Determine the (x, y) coordinate at the center of the cell enclosing the given text.  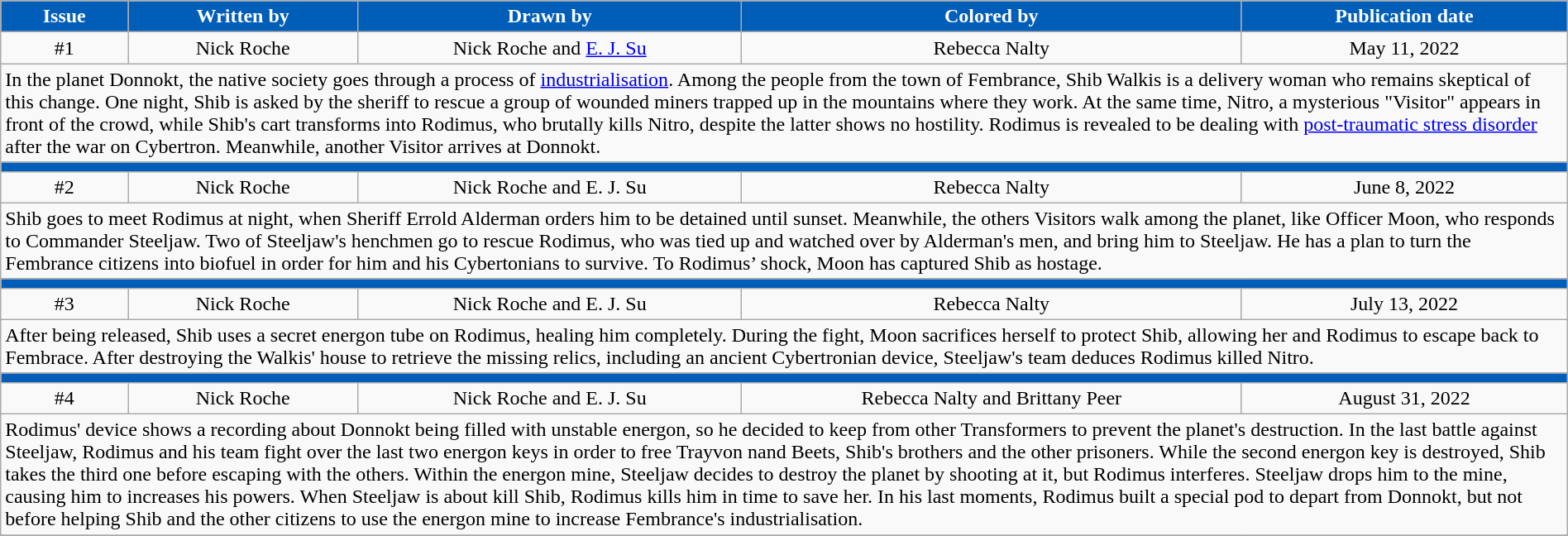
Written by (243, 17)
August 31, 2022 (1404, 398)
June 8, 2022 (1404, 187)
#2 (65, 187)
May 11, 2022 (1404, 48)
Publication date (1404, 17)
Issue (65, 17)
#3 (65, 304)
July 13, 2022 (1404, 304)
Colored by (992, 17)
#4 (65, 398)
#1 (65, 48)
Drawn by (550, 17)
Rebecca Nalty and Brittany Peer (992, 398)
